Output the [x, y] coordinate of the center of the cell containing the given text.  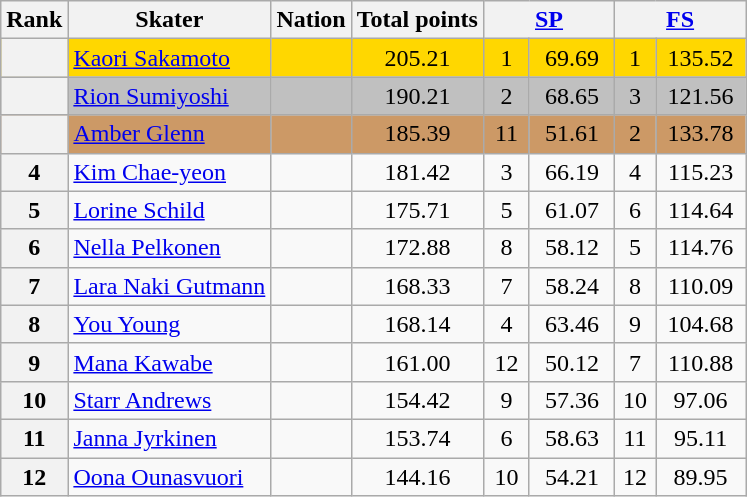
205.21 [417, 58]
66.19 [572, 172]
168.14 [417, 324]
Lara Naki Gutmann [170, 286]
121.56 [701, 96]
51.61 [572, 134]
58.12 [572, 248]
Starr Andrews [170, 400]
154.42 [417, 400]
97.06 [701, 400]
Nation [311, 20]
61.07 [572, 210]
114.64 [701, 210]
153.74 [417, 438]
Lorine Schild [170, 210]
57.36 [572, 400]
133.78 [701, 134]
110.88 [701, 362]
161.00 [417, 362]
Rank [34, 20]
58.24 [572, 286]
168.33 [417, 286]
135.52 [701, 58]
50.12 [572, 362]
54.21 [572, 477]
Kaori Sakamoto [170, 58]
You Young [170, 324]
58.63 [572, 438]
Oona Ounasvuori [170, 477]
110.09 [701, 286]
Janna Jyrkinen [170, 438]
FS [680, 20]
115.23 [701, 172]
69.69 [572, 58]
144.16 [417, 477]
Amber Glenn [170, 134]
Skater [170, 20]
Kim Chae-yeon [170, 172]
89.95 [701, 477]
114.76 [701, 248]
181.42 [417, 172]
Mana Kawabe [170, 362]
172.88 [417, 248]
Nella Pelkonen [170, 248]
63.46 [572, 324]
104.68 [701, 324]
SP [548, 20]
68.65 [572, 96]
Rion Sumiyoshi [170, 96]
185.39 [417, 134]
175.71 [417, 210]
190.21 [417, 96]
95.11 [701, 438]
Total points [417, 20]
